Determine the [X, Y] coordinate at the center of the cell enclosing the given text.  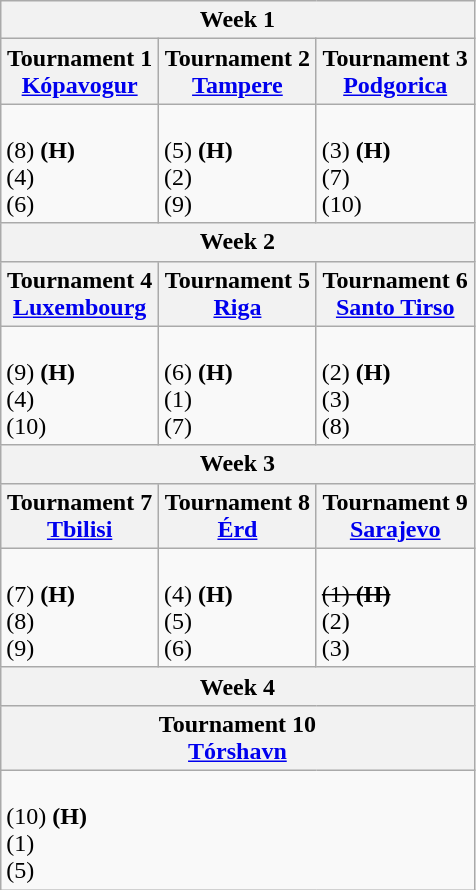
Week 2 [238, 242]
(8) (H) (4) (6) [80, 164]
Tournament 2 Tampere [238, 72]
(4) (H) (5) (6) [238, 608]
(3) (H) (7) (10) [395, 164]
Tournament 8 Érd [238, 516]
Tournament 4 Luxembourg [80, 294]
Tournament 7 Tbilisi [80, 516]
(6) (H) (1) (7) [238, 386]
Tournament 10 Tórshavn [238, 738]
(10) (H) (1) (5) [238, 830]
Week 4 [238, 686]
(1) (H) (2) (3) [395, 608]
(9) (H) (4) (10) [80, 386]
Tournament 1 Kópavogur [80, 72]
(2) (H) (3) (8) [395, 386]
Tournament 3 Podgorica [395, 72]
Tournament 9 Sarajevo [395, 516]
Week 1 [238, 20]
Week 3 [238, 464]
(5) (H) (2) (9) [238, 164]
Tournament 6 Santo Tirso [395, 294]
(7) (H) (8) (9) [80, 608]
Tournament 5 Riga [238, 294]
